For the text-containing cell, return its midpoint in (X, Y) coordinate format. 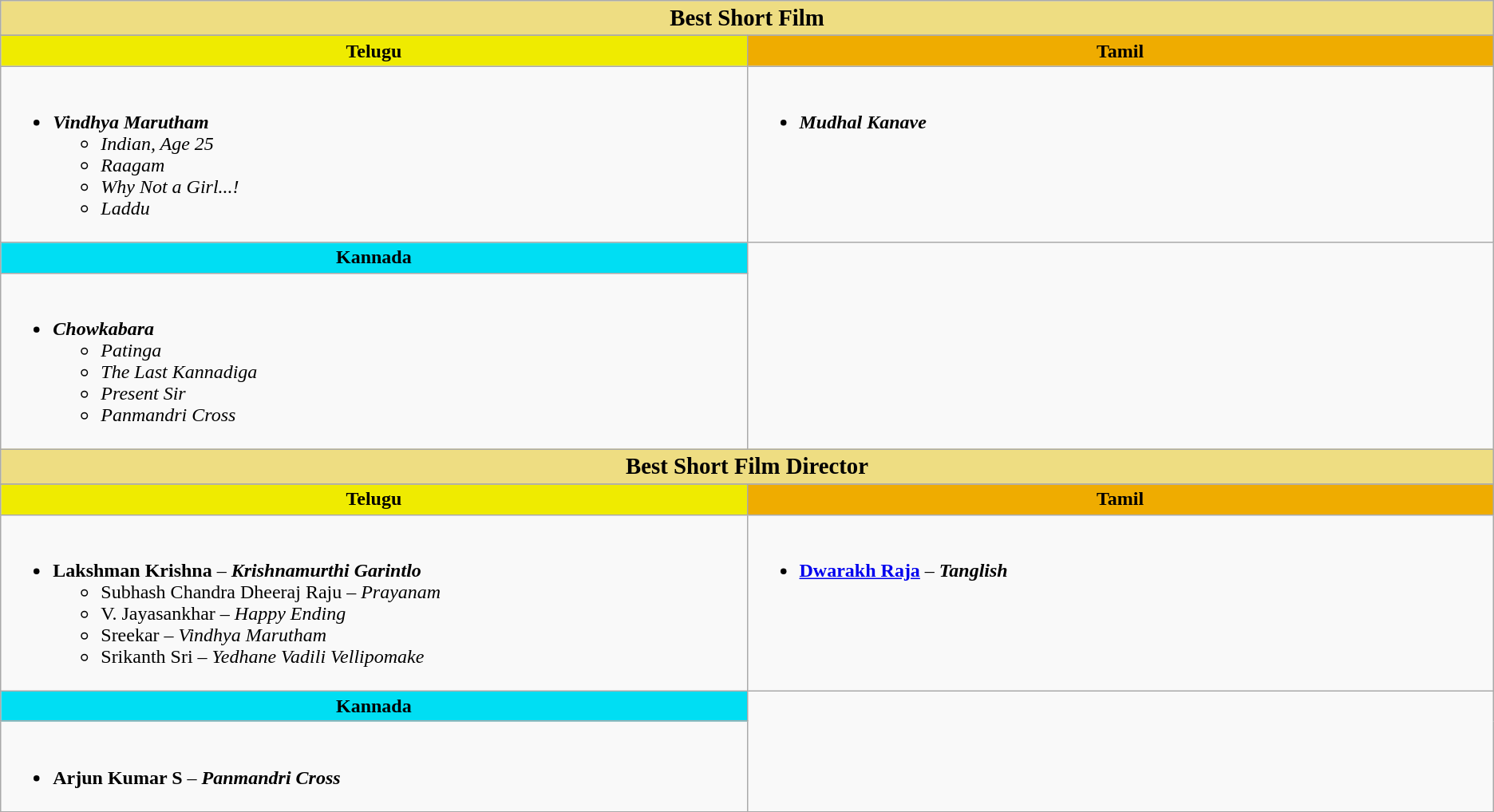
Arjun Kumar S – Panmandri Cross (373, 766)
ChowkabaraPatingaThe Last KannadigaPresent SirPanmandri Cross (373, 361)
Dwarakh Raja – Tanglish (1120, 603)
Mudhal Kanave (1120, 155)
Best Short Film Director (747, 467)
Vindhya MaruthamIndian, Age 25RaagamWhy Not a Girl...!Laddu (373, 155)
Best Short Film (747, 18)
